Find where the given text appears and provide that cell's center as (X, Y) coordinate. 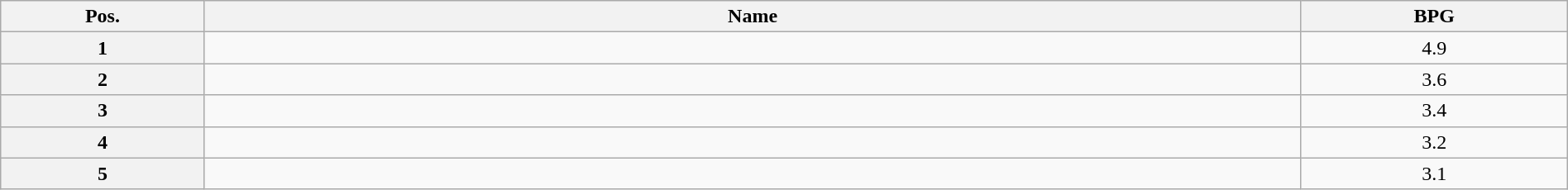
1 (103, 48)
2 (103, 79)
3.6 (1434, 79)
BPG (1434, 17)
3 (103, 111)
4.9 (1434, 48)
4 (103, 142)
3.2 (1434, 142)
5 (103, 173)
3.1 (1434, 173)
3.4 (1434, 111)
Pos. (103, 17)
Name (753, 17)
